Extract the [x, y] coordinate from the center of the cell holding the provided text.  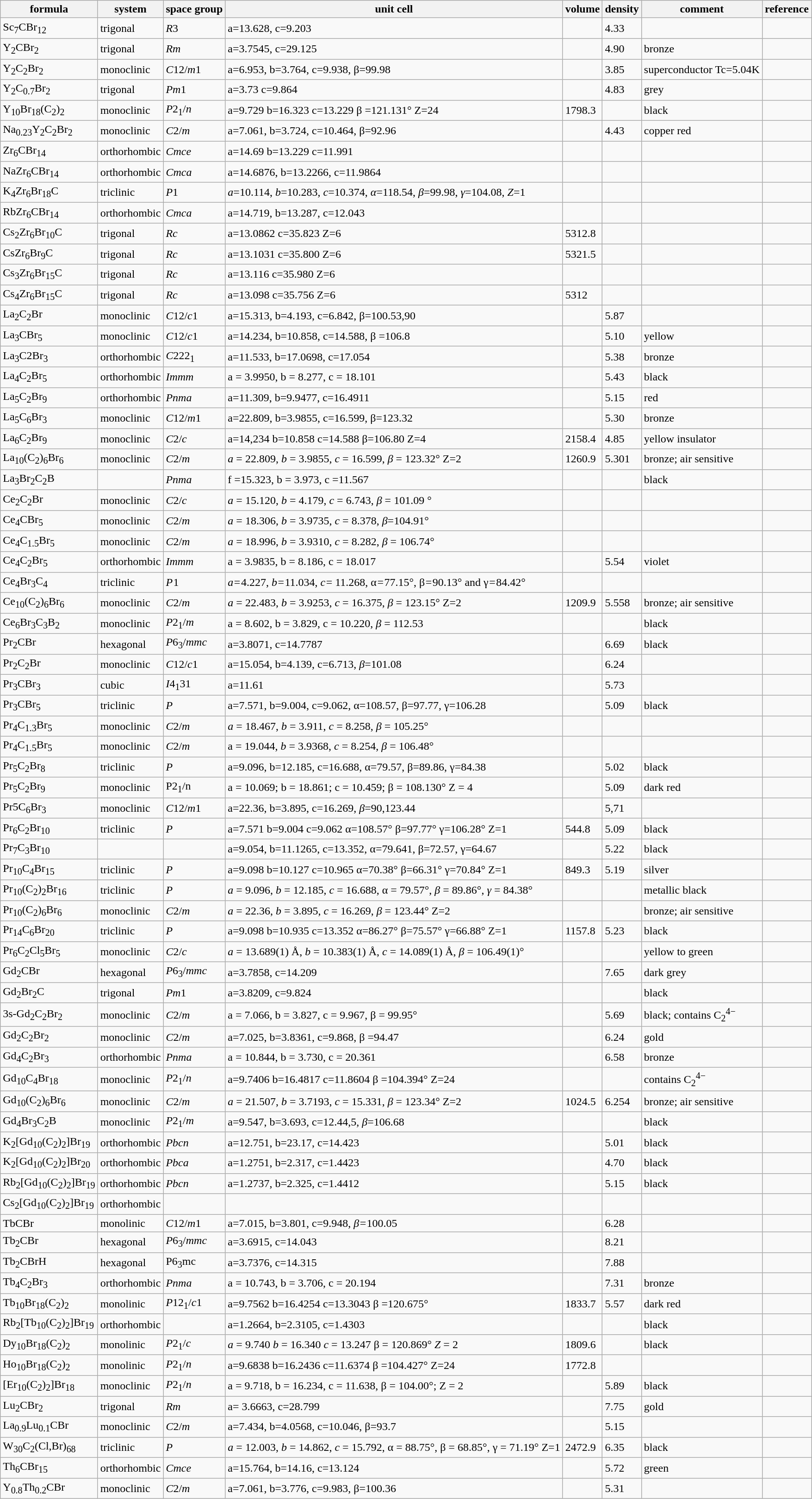
a = 7.066, b = 3.827, c = 9.967, β = 99.95° [394, 1014]
a=7.571 b=9.004 c=9.062 α=108.57° β=97.77° γ=106.28° Z=1 [394, 828]
1209.9 [583, 603]
a=9.547, b=3.693, c=12.44,5, β=106.68 [394, 1122]
metallic black [701, 890]
Ce10(C2)6Br6 [49, 603]
5.301 [622, 459]
Tb4C2Br3 [49, 1283]
La5C6Br3 [49, 418]
Pr10(C2)6Br6 [49, 911]
a=7.061, b=3.724, c=10.464, β=92.96 [394, 131]
1024.5 [583, 1101]
a=14,234 b=10.858 c=14.588 β=106.80 Z=4 [394, 439]
Rb2[Tb10(C2)2]Br19 [49, 1324]
8.21 [622, 1242]
5.54 [622, 562]
a = 3.9835, b = 8.186, c = 18.017 [394, 562]
a=3.6915, c=14.043 [394, 1242]
7.31 [622, 1283]
a=1.2664, b=2.3105, c=1.4303 [394, 1324]
a=9.054, b=11.1265, c=13.352, α=79.641, β=72.57, γ=64.67 [394, 849]
a=7.025, b=3.8361, c=9.868, β =94.47 [394, 1037]
formula [49, 9]
yellow [701, 336]
RbZr6CBr14 [49, 213]
copper red [701, 131]
a = 21.507, b = 3.7193, c = 15.331, β = 123.34° Z=2 [394, 1101]
1260.9 [583, 459]
a=14.719, b=13.287, c=12.043 [394, 213]
K2[Gd10(C2)2]Br20 [49, 1163]
K2[Gd10(C2)2]Br19 [49, 1142]
Lu2CBr2 [49, 1406]
a = 13.689(1) Å, b = 10.383(1) Å, c = 14.089(1) Å, β = 106.49(1)° [394, 952]
Gd4C2Br3 [49, 1057]
2158.4 [583, 439]
Ce2C2Br [49, 500]
a = 22.36, b = 3.895, c = 16.269, β = 123.44° Z=2 [394, 911]
a=10.114, b=10.283, c=10.374, α=118.54, β=99.98, γ=104.08, Z=1 [394, 193]
CsZr6Br9C [49, 254]
Gd10C4Br18 [49, 1079]
a = 18.467, b = 3.911, c = 8.258, β = 105.25° [394, 726]
I4131 [194, 685]
cubic [130, 685]
a=7.571, b=9.004, c=9.062, α=108.57, β=97.77, γ=106.28 [394, 705]
yellow to green [701, 952]
a=11.61 [394, 685]
5.23 [622, 931]
a = 19.044, b = 3.9368, c = 8.254, β = 106.48° [394, 746]
a = 22.809, b = 3.9855, c = 16.599, β = 123.32° Z=2 [394, 459]
Ce4C2Br5 [49, 562]
544.8 [583, 828]
Y0.8Th0.2CBr [49, 1488]
contains C24− [701, 1079]
5.19 [622, 870]
a=14.234, b=10.858, c=14.588, β =106.8 [394, 336]
comment [701, 9]
a=13.116 c=35.980 Z=6 [394, 274]
K4Zr6Br18C [49, 193]
a=12.751, b=23.17, c=14.423 [394, 1142]
a=11.309, b=9.9477, c=16.4911 [394, 398]
5.72 [622, 1468]
5312.8 [583, 233]
Pr10(C2)2Br16 [49, 890]
Pr5C6Br3 [49, 808]
a=13.1031 c=35.800 Z=6 [394, 254]
1809.6 [583, 1345]
5.69 [622, 1014]
a=22.36, b=3.895, c=16.269, β=90,123.44 [394, 808]
a=9.7562 b=16.4254 c=13.3043 β =120.675° [394, 1304]
5.22 [622, 849]
a = 18.306, b = 3.9735, c = 8.378, β=104.91° [394, 521]
W30C2(Cl,Br)68 [49, 1447]
a=22.809, b=3.9855, c=16.599, β=123.32 [394, 418]
Pr14C6Br20 [49, 931]
green [701, 1468]
space group [194, 9]
La4C2Br5 [49, 377]
Pr5C2Br9 [49, 788]
a = 18.996, b = 3.9310, c = 8.282, β = 106.74° [394, 541]
a = 22.483, b = 3.9253, c = 16.375, β = 123.15° Z=2 [394, 603]
5,71 [622, 808]
849.3 [583, 870]
a=14.6876, b=13.2266, c=11.9864 [394, 172]
a=1.2737, b=2.325, c=1.4412 [394, 1183]
system [130, 9]
Gd2CBr [49, 972]
P21/c [194, 1345]
a=3.8071, c=14.7787 [394, 644]
P 1 [194, 582]
a = 9.096, b = 12.185, c = 16.688, α = 79.57°, β = 89.86°, γ = 84.38° [394, 890]
Cs2[Gd10(C2)2]Br19 [49, 1204]
La3Br2C2B [49, 479]
yellow insulator [701, 439]
Gd4Br3C2B [49, 1122]
a=15.764, b=14.16, c=13.124 [394, 1468]
Pr6C2Br10 [49, 828]
4.90 [622, 49]
Ce4CBr5 [49, 521]
a=13.628, c=9.203 [394, 28]
R3 [194, 28]
a = 3.9950, b = 8.277, c = 18.101 [394, 377]
Tb10Br18(C2)2 [49, 1304]
5.38 [622, 356]
5312 [583, 295]
Tb2CBr [49, 1242]
Pr10C4Br15 [49, 870]
Y2CBr2 [49, 49]
1157.8 [583, 931]
a = 10.844, b = 3.730, c = 20.361 [394, 1057]
a=15.313, b=4.193, c=6.842, β=100.53,90 [394, 316]
a=3.8209, c=9.824 [394, 993]
Pr5C2Br8 [49, 767]
NaZr6CBr14 [49, 172]
a= 3.6663, c=28.799 [394, 1406]
a = 8.602, b = 3.829, c = 10.220, β = 112.53 [394, 623]
2472.9 [583, 1447]
silver [701, 870]
unit cell [394, 9]
6.35 [622, 1447]
TbCBr [49, 1223]
Y2C0.7Br2 [49, 90]
a=3.7545, c=29.125 [394, 49]
La6C2Br9 [49, 439]
Cs3Zr6Br15C [49, 274]
Dy10Br18(C2)2 [49, 1345]
La2C2Br [49, 316]
Rb2[Gd10(C2)2]Br19 [49, 1183]
a = 10.743, b = 3.706, c = 20.194 [394, 1283]
a=3.73 c=9.864 [394, 90]
grey [701, 90]
Gd2Br2C [49, 993]
4.85 [622, 439]
Th6CBr15 [49, 1468]
Pbca [194, 1163]
4.43 [622, 131]
5.31 [622, 1488]
5.43 [622, 377]
a = 9.740 b = 16.340 c = 13.247 β = 120.869° Z = 2 [394, 1345]
5321.5 [583, 254]
6.69 [622, 644]
[Er10(C2)2]Br18 [49, 1386]
Cs2Zr6Br10C [49, 233]
a=15.054, b=4.139, c=6.713, β=101.08 [394, 664]
dark grey [701, 972]
a = 15.120, b = 4.179, c = 6.743, β = 101.09 ° [394, 500]
Pr4C1.5Br5 [49, 746]
a=7.061, b=3.776, c=9.983, β=100.36 [394, 1488]
a=7.434, b=4.0568, c=10.046, β=93.7 [394, 1427]
4.33 [622, 28]
1772.8 [583, 1365]
5.01 [622, 1142]
a=13.0862 c=35.823 Z=6 [394, 233]
7.65 [622, 972]
Cs4Zr6Br15C [49, 295]
a=7.015, b=3.801, c=9.948, β=100.05 [394, 1223]
3.85 [622, 69]
5.30 [622, 418]
a=3.7376, c=14.315 [394, 1263]
Y2C2Br2 [49, 69]
Ce6Br3C3B2 [49, 623]
5.10 [622, 336]
5.558 [622, 603]
La10(C2)6Br6 [49, 459]
3s-Gd2C2Br2 [49, 1014]
4.83 [622, 90]
a=9.098 b=10.127 c=10.965 α=70.38° β=66.31° γ=70.84° Z=1 [394, 870]
a=9.098 b=10.935 c=13.352 α=86.27° β=75.57° γ=66.88° Z=1 [394, 931]
5.02 [622, 767]
a=9.096, b=12.185, c=16.688, α=79.57, β=89.86, γ=84.38 [394, 767]
5.89 [622, 1386]
a = 12.003, b = 14.862, c = 15.792, α = 88.75°, β = 68.85°, γ = 71.19° Z=1 [394, 1447]
5.73 [622, 685]
Ce4C1.5Br5 [49, 541]
P1 [194, 193]
Gd2C2Br2 [49, 1037]
7.75 [622, 1406]
La0.9Lu0.1CBr [49, 1427]
a=3.7858, c=14.209 [394, 972]
P121/c1 [194, 1304]
a=13.098 c=35.756 Z=6 [394, 295]
1833.7 [583, 1304]
volume [583, 9]
Ho10Br18(C2)2 [49, 1365]
1798.3 [583, 110]
a = 4.227, b = 11.034, c = 11.268, α = 77.15°, β = 90.13° and γ = 84.42° [394, 582]
a=11.533, b=17.0698, c=17.054 [394, 356]
f =15.323, b = 3.973, c =11.567 [394, 479]
P63mc [194, 1263]
Pr6C2Cl5Br5 [49, 952]
Gd10(C2)6Br6 [49, 1101]
black; contains C24− [701, 1014]
superconductor Tc=5.04K [701, 69]
reference [787, 9]
a=9.729 b=16.323 c=13.229 β =121.131° Z=24 [394, 110]
La5C2Br9 [49, 398]
7.88 [622, 1263]
a=1.2751, b=2.317, c=1.4423 [394, 1163]
Na0.23Y2C2Br2 [49, 131]
a=9.7406 b=16.4817 c=11.8604 β =104.394° Z=24 [394, 1079]
Ce4Br3C4 [49, 582]
a=9.6838 b=16.2436 c=11.6374 β =104.427° Z=24 [394, 1365]
Pr2C2Br [49, 664]
Zr6CBr14 [49, 151]
6.28 [622, 1223]
5.57 [622, 1304]
red [701, 398]
a = 10.069; b = 18.861; c = 10.459; β = 108.130° Z = 4 [394, 788]
Pr3CBr5 [49, 705]
4.70 [622, 1163]
6.254 [622, 1101]
6.58 [622, 1057]
Sc7CBr12 [49, 28]
Pr7C3Br10 [49, 849]
La3C2Br3 [49, 356]
Pr4C1.3Br5 [49, 726]
C2221 [194, 356]
Y10Br18(C2)2 [49, 110]
5.87 [622, 316]
a=6.953, b=3.764, c=9.938, β=99.98 [394, 69]
a = 9.718, b = 16.234, c = 11.638, β = 104.00°; Z = 2 [394, 1386]
Pr2CBr [49, 644]
a=14.69 b=13.229 c=11.991 [394, 151]
Pr3CBr3 [49, 685]
La3CBr5 [49, 336]
Tb2CBrH [49, 1263]
violet [701, 562]
density [622, 9]
